Find where the given text appears and provide that cell's center as [x, y] coordinate. 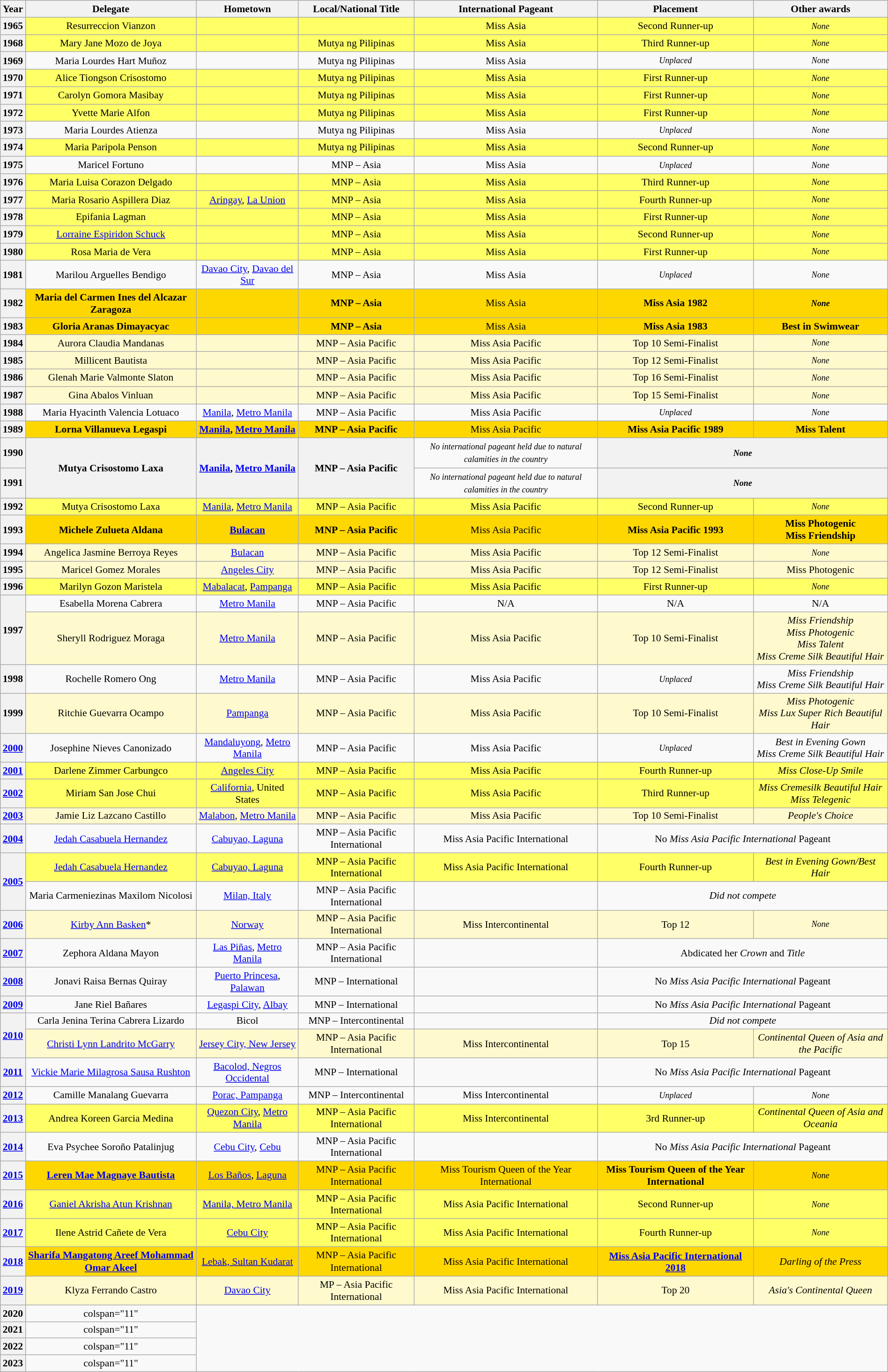
Klyza Ferrando Castro [111, 1291]
Sheryll Rodriguez Moraga [111, 638]
Mabalacat, Pampanga [247, 587]
Michele Zulueta Aldana [111, 530]
Maria del Carmen Ines del Alcazar Zaragoza [111, 303]
1972 [13, 112]
Top 15 [675, 1044]
Miss Asia Pacific 1993 [675, 530]
Rochelle Romero Ong [111, 679]
Miss Asia Pacific 1989 [675, 430]
Gina Abalos Vinluan [111, 395]
Gloria Aranas Dimayacyac [111, 326]
Darlene Zimmer Carbungco [111, 771]
Maria Carmeniezinas Maxilom Nicolosi [111, 896]
Aringay, La Union [247, 199]
Miss PhotogenicMiss Friendship [821, 530]
Top 12 [675, 924]
International Pageant [506, 9]
Miss Asia 1983 [675, 326]
1995 [13, 570]
1965 [13, 26]
MP – Asia Pacific International [356, 1291]
Carolyn Gomora Masibay [111, 95]
Carla Jenina Terina Cabrera Lizardo [111, 1021]
Mary Jane Mozo de Joya [111, 43]
Best in Evening GownMiss Creme Silk Beautiful Hair [821, 748]
Camille Manalang Guevarra [111, 1095]
Lorraine Espiridon Schuck [111, 234]
2007 [13, 953]
1969 [13, 61]
2006 [13, 924]
Andrea Koreen Garcia Medina [111, 1118]
Ritchie Guevarra Ocampo [111, 713]
2020 [13, 1313]
Pampanga [247, 713]
1976 [13, 183]
Glenah Marie Valmonte Slaton [111, 378]
Year [13, 9]
1998 [13, 679]
Davao City [247, 1291]
3rd Runner-up [675, 1118]
Placement [675, 9]
Hometown [247, 9]
1985 [13, 360]
Josephine Nieves Canonizado [111, 748]
2021 [13, 1330]
Other awards [821, 9]
2016 [13, 1204]
Miss FriendshipMiss Creme Silk Beautiful Hair [821, 679]
Asia's Continental Queen [821, 1291]
1993 [13, 530]
Maria Rosario Aspillera Diaz [111, 199]
Maria Paripola Penson [111, 148]
Ilene Astrid Cañete de Vera [111, 1233]
2002 [13, 793]
Cebu City [247, 1233]
Continental Queen of Asia and Oceania [821, 1118]
Abdicated her Crown and Title [743, 953]
Best in Evening Gown/Best Hair [821, 867]
2014 [13, 1147]
Kirby Ann Basken* [111, 924]
Top 20 [675, 1291]
2015 [13, 1176]
Miss Asia Pacific International 2018 [675, 1262]
1975 [13, 165]
2010 [13, 1035]
1992 [13, 506]
Epifania Lagman [111, 217]
Resurreccion Vianzon [111, 26]
1978 [13, 217]
1990 [13, 453]
2003 [13, 816]
Miss PhotogenicMiss Lux Super Rich Beautiful Hair [821, 713]
Miss FriendshipMiss PhotogenicMiss TalentMiss Creme Silk Beautiful Hair [821, 638]
Local/National Title [356, 9]
1997 [13, 630]
Jersey City, New Jersey [247, 1044]
2023 [13, 1364]
Miss Close-Up Smile [821, 771]
Lorna Villanueva Legaspi [111, 430]
Los Baños, Laguna [247, 1176]
Vickie Marie Milagrosa Sausa Rushton [111, 1072]
Darling of the Press [821, 1262]
Angelica Jasmine Berroya Reyes [111, 552]
2000 [13, 748]
1980 [13, 252]
2012 [13, 1095]
Bacolod, Negros Occidental [247, 1072]
1988 [13, 413]
Rosa Maria de Vera [111, 252]
Marilou Arguelles Bendigo [111, 275]
1996 [13, 587]
Delegate [111, 9]
People's Choice [821, 816]
Malabon, Metro Manila [247, 816]
1981 [13, 275]
Lebak, Sultan Kudarat [247, 1262]
1977 [13, 199]
1974 [13, 148]
2011 [13, 1072]
Marilyn Gozon Maristela [111, 587]
1979 [13, 234]
Maricel Fortuno [111, 165]
Aurora Claudia Mandanas [111, 343]
Miss Asia 1982 [675, 303]
Maricel Gomez Morales [111, 570]
1982 [13, 303]
Best in Swimwear [821, 326]
Bicol [247, 1021]
Las Piñas, Metro Manila [247, 953]
2019 [13, 1291]
Zephora Aldana Mayon [111, 953]
Esabella Morena Cabrera [111, 604]
Mandaluyong, Metro Manila [247, 748]
Leren Mae Magnaye Bautista [111, 1176]
1991 [13, 483]
Maria Lourdes Atienza [111, 130]
Maria Lourdes Hart Muñoz [111, 61]
Jonavi Raisa Bernas Quiray [111, 982]
2013 [13, 1118]
Davao City, Davao del Sur [247, 275]
Miriam San Jose Chui [111, 793]
Quezon City, Metro Manila [247, 1118]
Top 16 Semi-Finalist [675, 378]
Ganiel Akrisha Atun Krishnan [111, 1204]
1971 [13, 95]
2001 [13, 771]
Millicent Bautista [111, 360]
2017 [13, 1233]
Puerto Princesa, Palawan [247, 982]
Norway [247, 924]
1987 [13, 395]
Christi Lynn Landrito McGarry [111, 1044]
Miss Cremesilk Beautiful HairMiss Telegenic [821, 793]
Yvette Marie Alfon [111, 112]
Maria Hyacinth Valencia Lotuaco [111, 413]
Legaspi City, Albay [247, 1005]
1994 [13, 552]
2004 [13, 839]
1999 [13, 713]
Porac, Pampanga [247, 1095]
1984 [13, 343]
Jamie Liz Lazcano Castillo [111, 816]
Alice Tiongson Crisostomo [111, 78]
1970 [13, 78]
1983 [13, 326]
Eva Psychee Soroño Patalinjug [111, 1147]
Milan, Italy [247, 896]
Jane Riel Bañares [111, 1005]
Sharifa Mangatong Areef Mohammad Omar Akeel [111, 1262]
2005 [13, 881]
Miss Talent [821, 430]
Miss Photogenic [821, 570]
Top 15 Semi-Finalist [675, 395]
2008 [13, 982]
1989 [13, 430]
Continental Queen of Asia and the Pacific [821, 1044]
California, United States [247, 793]
1986 [13, 378]
1973 [13, 130]
2022 [13, 1347]
Maria Luisa Corazon Delgado [111, 183]
2009 [13, 1005]
2018 [13, 1262]
1968 [13, 43]
Cebu City, Cebu [247, 1147]
